For the text-containing cell, return its midpoint in (X, Y) coordinate format. 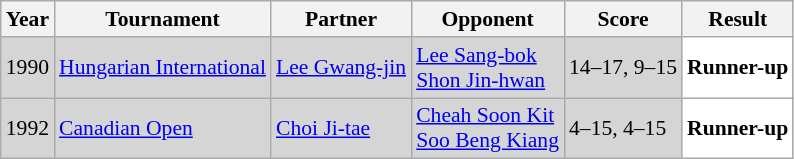
Lee Sang-bok Shon Jin-hwan (488, 68)
1990 (28, 68)
14–17, 9–15 (623, 68)
4–15, 4–15 (623, 128)
1992 (28, 128)
Choi Ji-tae (341, 128)
Canadian Open (162, 128)
Lee Gwang-jin (341, 68)
Year (28, 19)
Partner (341, 19)
Score (623, 19)
Cheah Soon Kit Soo Beng Kiang (488, 128)
Result (738, 19)
Tournament (162, 19)
Hungarian International (162, 68)
Opponent (488, 19)
